Find where the given text appears and provide that cell's center as [x, y] coordinate. 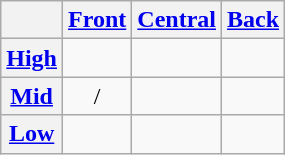
Front [98, 20]
/ [98, 96]
Mid [32, 96]
Low [32, 134]
Back [254, 20]
Central [177, 20]
High [32, 58]
